Pinpoint the cell where the given text exists, returning its [x, y] midpoint coordinate. 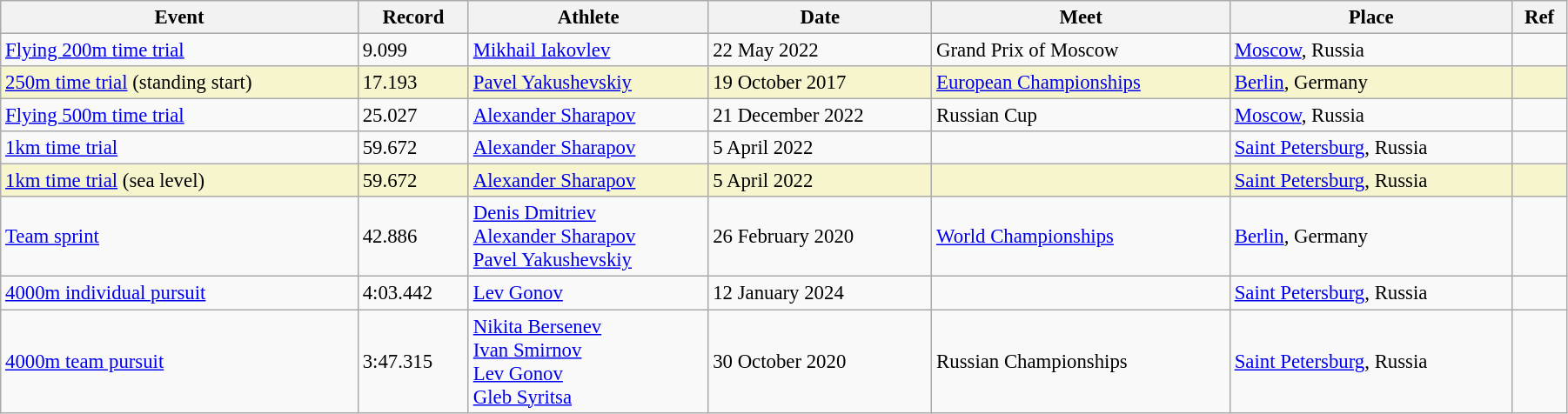
26 February 2020 [820, 237]
Flying 200m time trial [179, 50]
12 January 2024 [820, 293]
Place [1370, 17]
21 December 2022 [820, 116]
Team sprint [179, 237]
Date [820, 17]
1km time trial [179, 148]
Russian Championships [1081, 362]
30 October 2020 [820, 362]
Nikita BersenevIvan SmirnovLev GonovGleb Syritsa [588, 362]
Flying 500m time trial [179, 116]
250m time trial (standing start) [179, 83]
Denis DmitrievAlexander SharapovPavel Yakushevskiy [588, 237]
17.193 [412, 83]
Athlete [588, 17]
19 October 2017 [820, 83]
Record [412, 17]
9.099 [412, 50]
Pavel Yakushevskiy [588, 83]
Ref [1540, 17]
1km time trial (sea level) [179, 181]
Event [179, 17]
22 May 2022 [820, 50]
3:47.315 [412, 362]
Russian Cup [1081, 116]
Grand Prix of Moscow [1081, 50]
4000m team pursuit [179, 362]
Lev Gonov [588, 293]
42.886 [412, 237]
4000m individual pursuit [179, 293]
4:03.442 [412, 293]
25.027 [412, 116]
World Championships [1081, 237]
Mikhail Iakovlev [588, 50]
European Championships [1081, 83]
Meet [1081, 17]
